Scan for the cell matching the given text and deliver its (X, Y) coordinate at center. 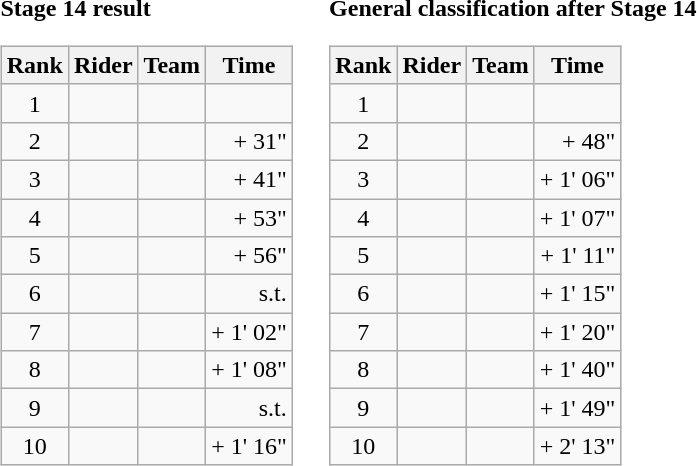
+ 1' 08" (250, 370)
+ 1' 40" (578, 370)
+ 41" (250, 179)
+ 1' 02" (250, 332)
+ 53" (250, 217)
+ 1' 06" (578, 179)
+ 56" (250, 256)
+ 1' 07" (578, 217)
+ 1' 15" (578, 294)
+ 1' 11" (578, 256)
+ 48" (578, 141)
+ 1' 16" (250, 446)
+ 1' 49" (578, 408)
+ 2' 13" (578, 446)
+ 31" (250, 141)
+ 1' 20" (578, 332)
